Determine the [x, y] coordinate at the center of the cell enclosing the given text.  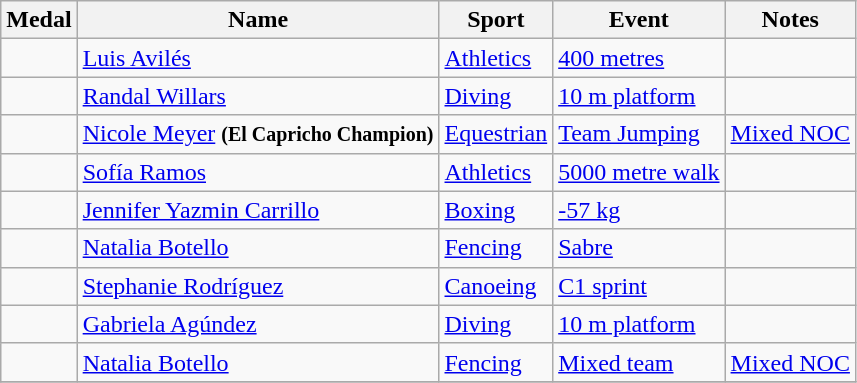
Notes [790, 20]
Stephanie Rodríguez [258, 286]
Jennifer Yazmin Carrillo [258, 210]
Nicole Meyer (El Capricho Champion) [258, 134]
5000 metre walk [639, 172]
Sabre [639, 248]
Canoeing [496, 286]
Randal Willars [258, 96]
Gabriela Agúndez [258, 324]
400 metres [639, 58]
Boxing [496, 210]
Medal [39, 20]
Event [639, 20]
Name [258, 20]
C1 sprint [639, 286]
Luis Avilés [258, 58]
Mixed team [639, 362]
-57 kg [639, 210]
Equestrian [496, 134]
Sport [496, 20]
Sofía Ramos [258, 172]
Team Jumping [639, 134]
